Return [x, y] of the center of cell containing provided text 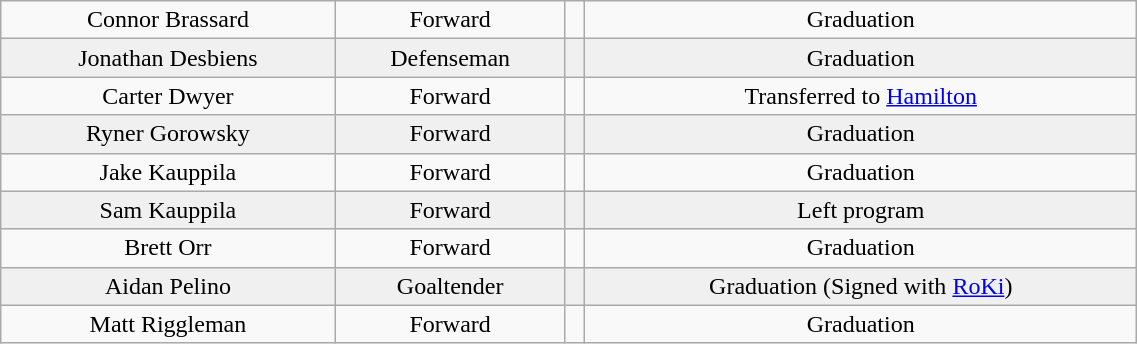
Defenseman [450, 58]
Transferred to Hamilton [861, 96]
Connor Brassard [168, 20]
Matt Riggleman [168, 324]
Goaltender [450, 286]
Brett Orr [168, 248]
Carter Dwyer [168, 96]
Sam Kauppila [168, 210]
Jake Kauppila [168, 172]
Left program [861, 210]
Jonathan Desbiens [168, 58]
Graduation (Signed with RoKi) [861, 286]
Ryner Gorowsky [168, 134]
Aidan Pelino [168, 286]
